Locate the cell with the specified text and output its (X, Y) center coordinate. 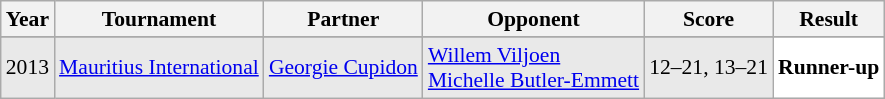
Score (708, 19)
Result (828, 19)
Georgie Cupidon (344, 68)
Mauritius International (159, 68)
12–21, 13–21 (708, 68)
2013 (28, 68)
Year (28, 19)
Partner (344, 19)
Willem Viljoen Michelle Butler-Emmett (534, 68)
Runner-up (828, 68)
Tournament (159, 19)
Opponent (534, 19)
